Detect which cell encompasses the target text, then output its (x, y) center coordinate. 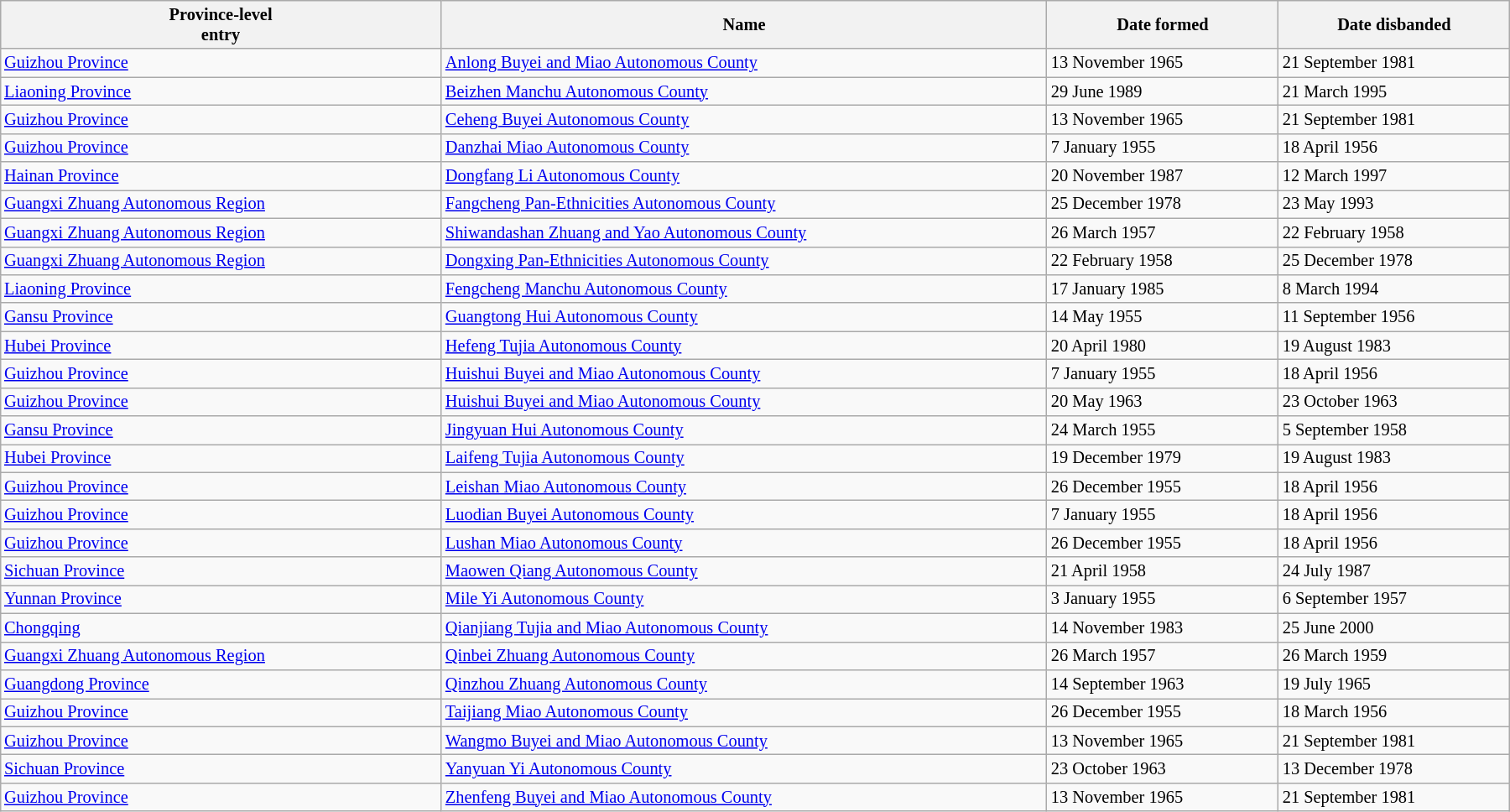
Wangmo Buyei and Miao Autonomous County (744, 741)
Zhenfeng Buyei and Miao Autonomous County (744, 797)
Date formed (1163, 25)
23 May 1993 (1394, 205)
Chongqing (221, 628)
Fangcheng Pan-Ethnicities Autonomous County (744, 205)
14 September 1963 (1163, 684)
Name (744, 25)
19 July 1965 (1394, 684)
19 December 1979 (1163, 459)
Yunnan Province (221, 600)
12 March 1997 (1394, 176)
13 December 1978 (1394, 769)
14 May 1955 (1163, 317)
Jingyuan Hui Autonomous County (744, 430)
17 January 1985 (1163, 289)
Anlong Buyei and Miao Autonomous County (744, 63)
Laifeng Tujia Autonomous County (744, 459)
Guangtong Hui Autonomous County (744, 317)
18 March 1956 (1394, 712)
Luodian Buyei Autonomous County (744, 515)
Mile Yi Autonomous County (744, 600)
Maowen Qiang Autonomous County (744, 571)
Qinzhou Zhuang Autonomous County (744, 684)
20 May 1963 (1163, 402)
24 March 1955 (1163, 430)
Qinbei Zhuang Autonomous County (744, 656)
Hainan Province (221, 176)
Leishan Miao Autonomous County (744, 487)
5 September 1958 (1394, 430)
24 July 1987 (1394, 571)
3 January 1955 (1163, 600)
Date disbanded (1394, 25)
14 November 1983 (1163, 628)
Dongfang Li Autonomous County (744, 176)
20 April 1980 (1163, 346)
11 September 1956 (1394, 317)
Taijiang Miao Autonomous County (744, 712)
Beizhen Manchu Autonomous County (744, 91)
8 March 1994 (1394, 289)
Dongxing Pan-Ethnicities Autonomous County (744, 261)
Guangdong Province (221, 684)
Lushan Miao Autonomous County (744, 544)
21 April 1958 (1163, 571)
Hefeng Tujia Autonomous County (744, 346)
Danzhai Miao Autonomous County (744, 148)
Qianjiang Tujia and Miao Autonomous County (744, 628)
29 June 1989 (1163, 91)
Shiwandashan Zhuang and Yao Autonomous County (744, 232)
Yanyuan Yi Autonomous County (744, 769)
Province-levelentry (221, 25)
25 June 2000 (1394, 628)
Fengcheng Manchu Autonomous County (744, 289)
6 September 1957 (1394, 600)
20 November 1987 (1163, 176)
21 March 1995 (1394, 91)
Ceheng Buyei Autonomous County (744, 120)
26 March 1959 (1394, 656)
